Pinpoint the cell where the given text exists, returning its [X, Y] midpoint coordinate. 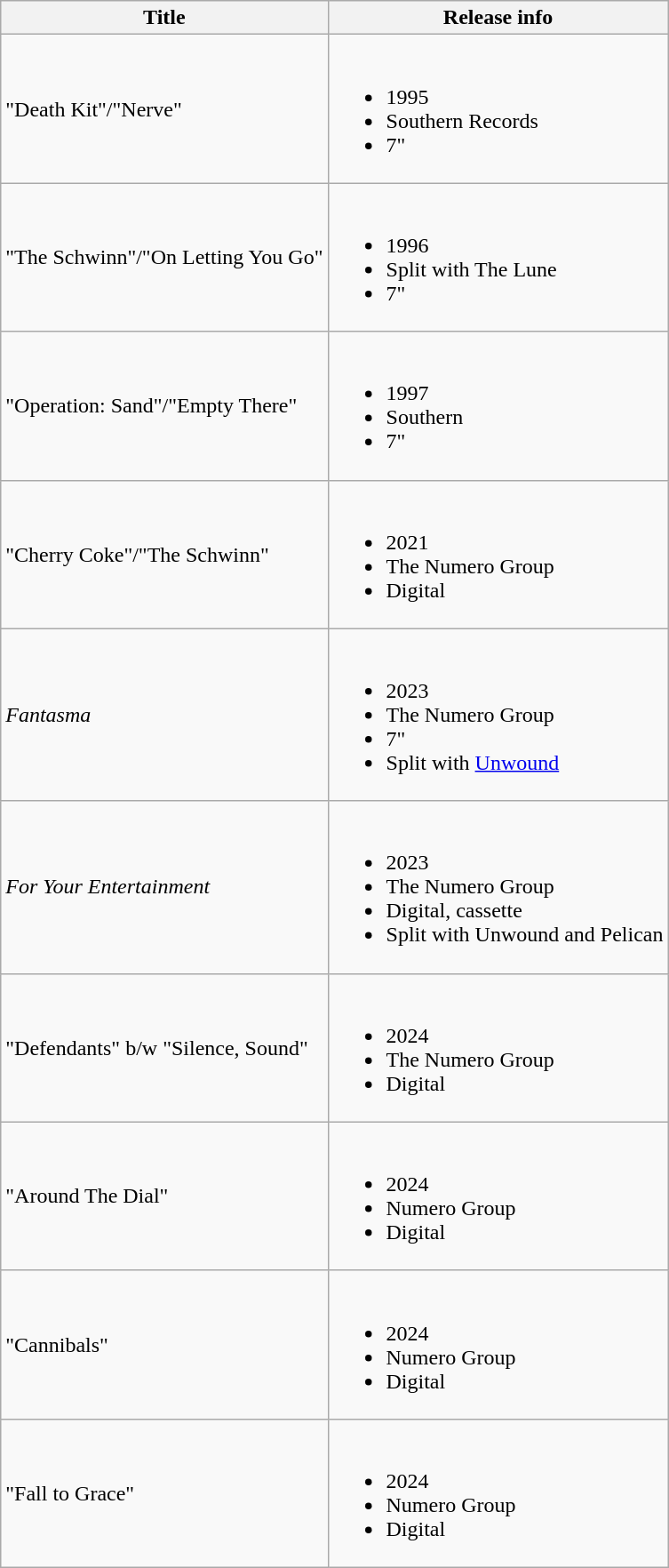
"Death Kit"/"Nerve" [164, 108]
1996Split with The Lune7" [498, 258]
Fantasma [164, 715]
2021The Numero GroupDigital [498, 555]
1995Southern Records7" [498, 108]
1997Southern7" [498, 405]
Release info [498, 18]
"Around The Dial" [164, 1196]
"The Schwinn"/"On Letting You Go" [164, 258]
2023The Numero Group7"Split with Unwound [498, 715]
Title [164, 18]
For Your Entertainment [164, 887]
"Cannibals" [164, 1344]
2024The Numero GroupDigital [498, 1047]
"Operation: Sand"/"Empty There" [164, 405]
2023The Numero GroupDigital, cassetteSplit with Unwound and Pelican [498, 887]
"Defendants" b/w "Silence, Sound" [164, 1047]
"Fall to Grace" [164, 1493]
"Cherry Coke"/"The Schwinn" [164, 555]
